Determine the [X, Y] coordinate at the center of the cell enclosing the given text.  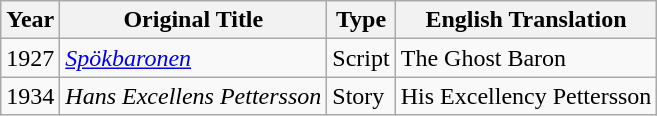
Year [30, 20]
His Excellency Pettersson [526, 96]
1934 [30, 96]
English Translation [526, 20]
Hans Excellens Pettersson [194, 96]
Spökbaronen [194, 58]
Script [361, 58]
1927 [30, 58]
The Ghost Baron [526, 58]
Original Title [194, 20]
Story [361, 96]
Type [361, 20]
